Determine the [x, y] coordinate at the center of the cell enclosing the given text.  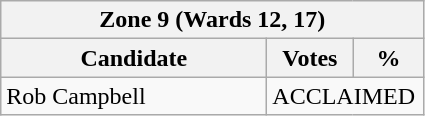
Zone 9 (Wards 12, 17) [212, 20]
Candidate [134, 58]
Votes [310, 58]
Rob Campbell [134, 96]
ACCLAIMED [346, 96]
% [388, 58]
